From the cell containing the given text, extract its center point as [X, Y] coordinate. 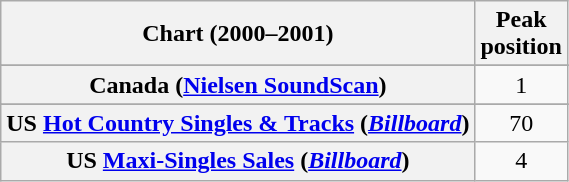
Chart (2000–2001) [238, 34]
Peakposition [521, 34]
US Hot Country Singles & Tracks (Billboard) [238, 123]
70 [521, 123]
US Maxi-Singles Sales (Billboard) [238, 161]
4 [521, 161]
Canada (Nielsen SoundScan) [238, 85]
1 [521, 85]
